Pinpoint the cell where the given text exists, returning its [x, y] midpoint coordinate. 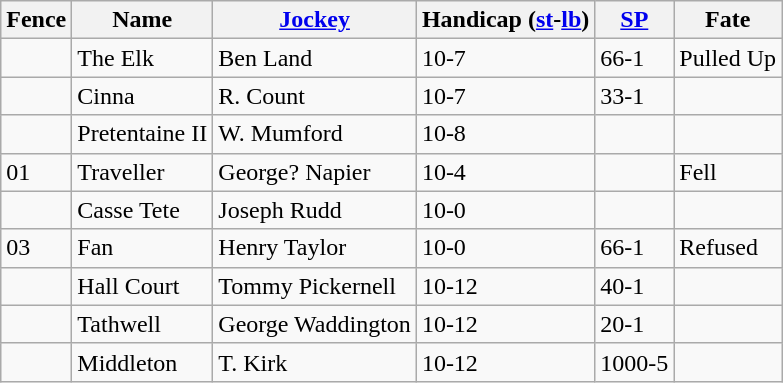
Casse Tete [142, 210]
1000-5 [634, 362]
Ben Land [315, 58]
Fate [728, 20]
01 [36, 172]
33-1 [634, 96]
Fence [36, 20]
Henry Taylor [315, 248]
R. Count [315, 96]
George Waddington [315, 324]
Jockey [315, 20]
Fell [728, 172]
Cinna [142, 96]
Traveller [142, 172]
Middleton [142, 362]
Name [142, 20]
10-4 [505, 172]
Pretentaine II [142, 134]
Tathwell [142, 324]
Fan [142, 248]
George? Napier [315, 172]
Pulled Up [728, 58]
Refused [728, 248]
Handicap (st-lb) [505, 20]
40-1 [634, 286]
T. Kirk [315, 362]
The Elk [142, 58]
10-8 [505, 134]
03 [36, 248]
20-1 [634, 324]
W. Mumford [315, 134]
SP [634, 20]
Tommy Pickernell [315, 286]
Hall Court [142, 286]
Joseph Rudd [315, 210]
